From the cell containing the given text, extract its center point as [x, y] coordinate. 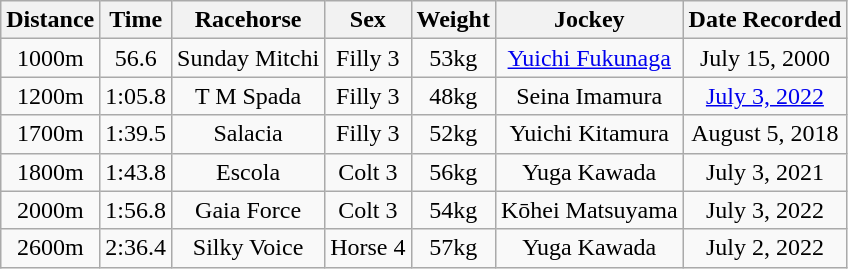
Horse 4 [368, 248]
52kg [453, 134]
Weight [453, 20]
Sunday Mitchi [248, 58]
1:43.8 [136, 172]
53kg [453, 58]
Time [136, 20]
2600m [50, 248]
1:56.8 [136, 210]
Silky Voice [248, 248]
Distance [50, 20]
57kg [453, 248]
1800m [50, 172]
Kōhei Matsuyama [589, 210]
1700m [50, 134]
July 3, 2021 [765, 172]
56.6 [136, 58]
1200m [50, 96]
Gaia Force [248, 210]
Salacia [248, 134]
Seina Imamura [589, 96]
1000m [50, 58]
Date Recorded [765, 20]
Jockey [589, 20]
July 2, 2022 [765, 248]
1:39.5 [136, 134]
48kg [453, 96]
Escola [248, 172]
Sex [368, 20]
August 5, 2018 [765, 134]
Racehorse [248, 20]
1:05.8 [136, 96]
2:36.4 [136, 248]
T M Spada [248, 96]
56kg [453, 172]
2000m [50, 210]
54kg [453, 210]
Yuichi Kitamura [589, 134]
Yuichi Fukunaga [589, 58]
July 15, 2000 [765, 58]
